Output the (X, Y) coordinate of the center of the cell containing the given text.  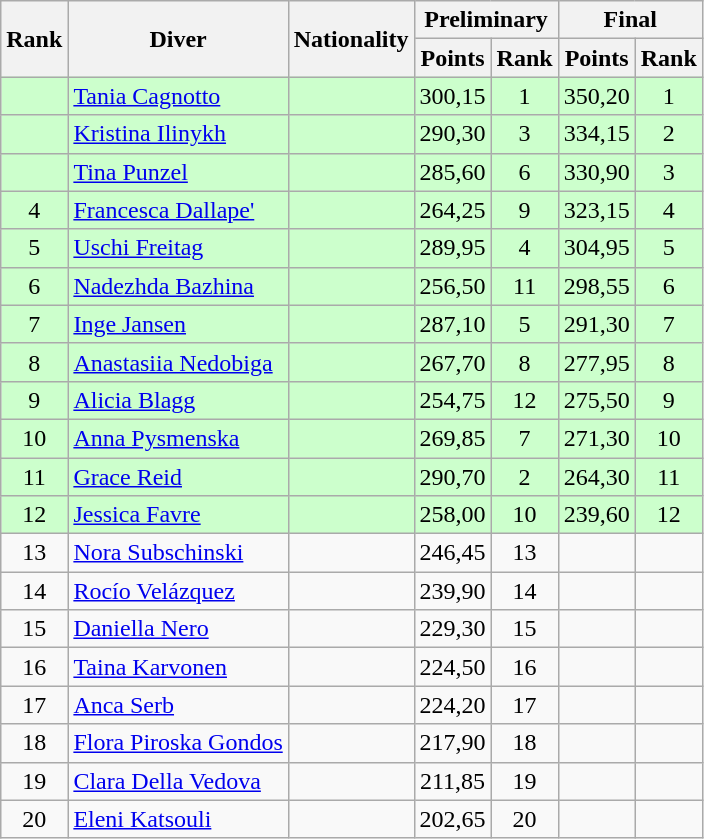
Diver (178, 39)
239,60 (596, 515)
Anastasiia Nedobiga (178, 362)
Tina Punzel (178, 172)
287,10 (452, 324)
285,60 (452, 172)
217,90 (452, 743)
Anca Serb (178, 705)
323,15 (596, 210)
246,45 (452, 553)
264,25 (452, 210)
Grace Reid (178, 477)
289,95 (452, 248)
Inge Jansen (178, 324)
290,70 (452, 477)
Preliminary (486, 20)
267,70 (452, 362)
Taina Karvonen (178, 667)
256,50 (452, 286)
254,75 (452, 400)
211,85 (452, 781)
Clara Della Vedova (178, 781)
Nora Subschinski (178, 553)
Tania Cagnotto (178, 96)
Flora Piroska Gondos (178, 743)
275,50 (596, 400)
Alicia Blagg (178, 400)
330,90 (596, 172)
Uschi Freitag (178, 248)
224,20 (452, 705)
334,15 (596, 134)
Final (630, 20)
Nationality (351, 39)
Eleni Katsouli (178, 819)
277,95 (596, 362)
Jessica Favre (178, 515)
258,00 (452, 515)
Kristina Ilinykh (178, 134)
Francesca Dallape' (178, 210)
239,90 (452, 591)
Nadezhda Bazhina (178, 286)
Daniella Nero (178, 629)
202,65 (452, 819)
Rocío Velázquez (178, 591)
300,15 (452, 96)
350,20 (596, 96)
291,30 (596, 324)
271,30 (596, 438)
224,50 (452, 667)
290,30 (452, 134)
229,30 (452, 629)
298,55 (596, 286)
264,30 (596, 477)
269,85 (452, 438)
Anna Pysmenska (178, 438)
304,95 (596, 248)
